Locate the cell with the specified text and output its [X, Y] center coordinate. 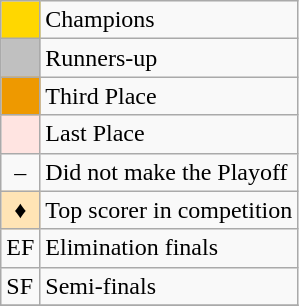
Semi-finals [169, 286]
SF [20, 286]
– [20, 172]
EF [20, 248]
Elimination finals [169, 248]
Top scorer in competition [169, 210]
Third Place [169, 96]
Last Place [169, 134]
Runners-up [169, 58]
Did not make the Playoff [169, 172]
Champions [169, 20]
♦ [20, 210]
